Provide the [X, Y] coordinate of the cell's center where the given text is located.  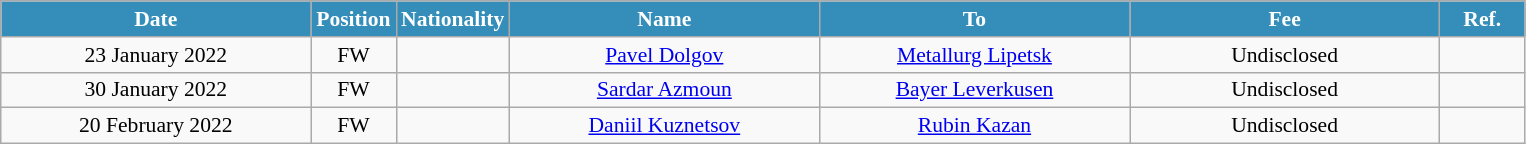
Fee [1285, 19]
30 January 2022 [156, 90]
20 February 2022 [156, 126]
Nationality [452, 19]
Date [156, 19]
Bayer Leverkusen [974, 90]
Pavel Dolgov [664, 55]
Daniil Kuznetsov [664, 126]
Ref. [1482, 19]
23 January 2022 [156, 55]
Rubin Kazan [974, 126]
Position [354, 19]
Sardar Azmoun [664, 90]
Name [664, 19]
To [974, 19]
Metallurg Lipetsk [974, 55]
